From the cell containing the given text, extract its center point as (X, Y) coordinate. 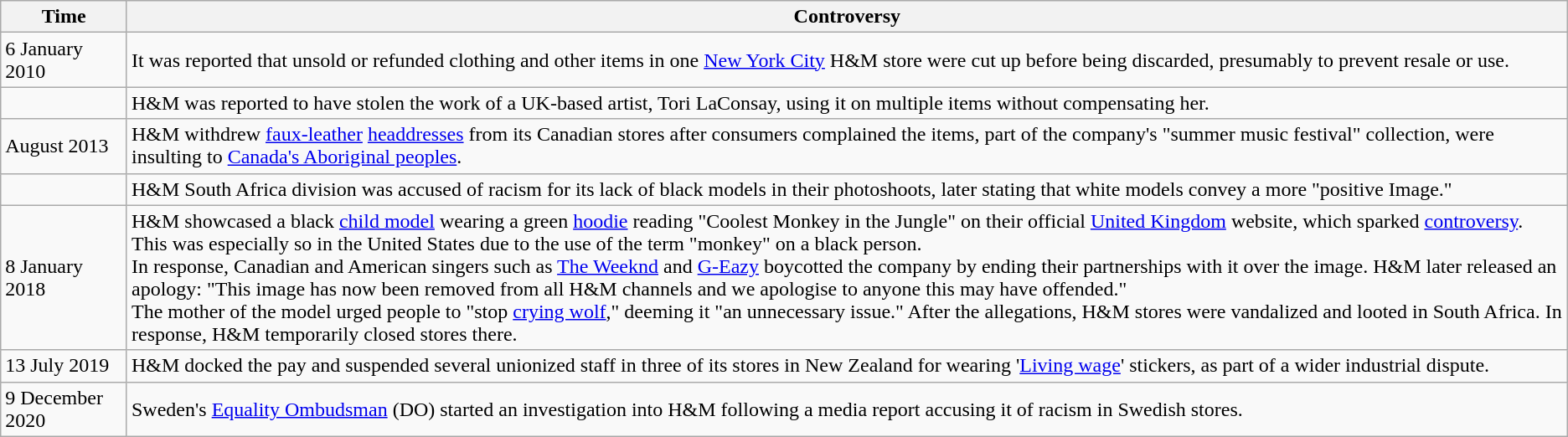
8 January 2018 (64, 278)
Time (64, 17)
13 July 2019 (64, 366)
H&M was reported to have stolen the work of a UK-based artist, Tori LaConsay, using it on multiple items without compensating her. (847, 103)
August 2013 (64, 146)
6 January 2010 (64, 60)
Sweden's Equality Ombudsman (DO) started an investigation into H&M following a media report accusing it of racism in Swedish stores. (847, 409)
Controversy (847, 17)
9 December 2020 (64, 409)
